For the text-containing cell, return its midpoint in (X, Y) coordinate format. 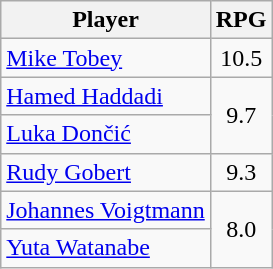
Johannes Voigtmann (106, 210)
Luka Dončić (106, 134)
Hamed Haddadi (106, 96)
RPG (241, 20)
10.5 (241, 58)
Yuta Watanabe (106, 248)
9.7 (241, 115)
Player (106, 20)
Rudy Gobert (106, 172)
Mike Tobey (106, 58)
9.3 (241, 172)
8.0 (241, 229)
